Return the [X, Y] coordinate for the center point of the cell that contains the specified text.  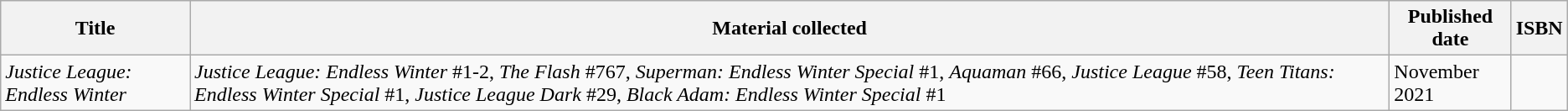
Justice League: Endless Winter [95, 82]
ISBN [1540, 29]
November 2021 [1451, 82]
Material collected [789, 29]
Published date [1451, 29]
Title [95, 29]
